Determine the (X, Y) coordinate at the center of the cell enclosing the given text.  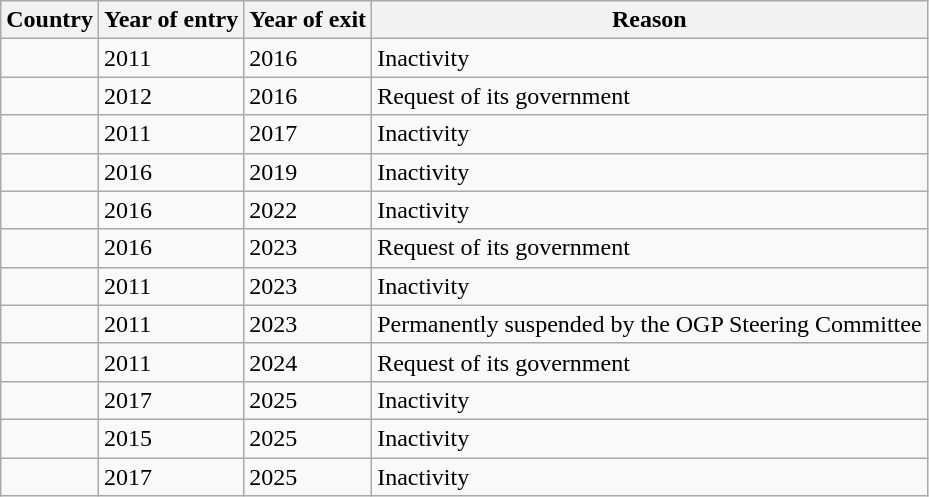
Permanently suspended by the OGP Steering Committee (650, 324)
Country (50, 20)
Year of exit (308, 20)
2015 (170, 438)
Year of entry (170, 20)
2024 (308, 362)
Reason (650, 20)
2012 (170, 96)
2022 (308, 210)
2019 (308, 172)
